Find where the given text appears and provide that cell's center as [x, y] coordinate. 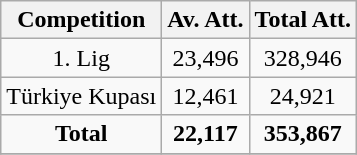
12,461 [206, 96]
1. Lig [82, 58]
22,117 [206, 134]
23,496 [206, 58]
328,946 [303, 58]
Total [82, 134]
Total Att. [303, 20]
Av. Att. [206, 20]
Competition [82, 20]
353,867 [303, 134]
Türkiye Kupası [82, 96]
24,921 [303, 96]
